Capture the cell that displays the provided text and extract its [X, Y] central coordinate. 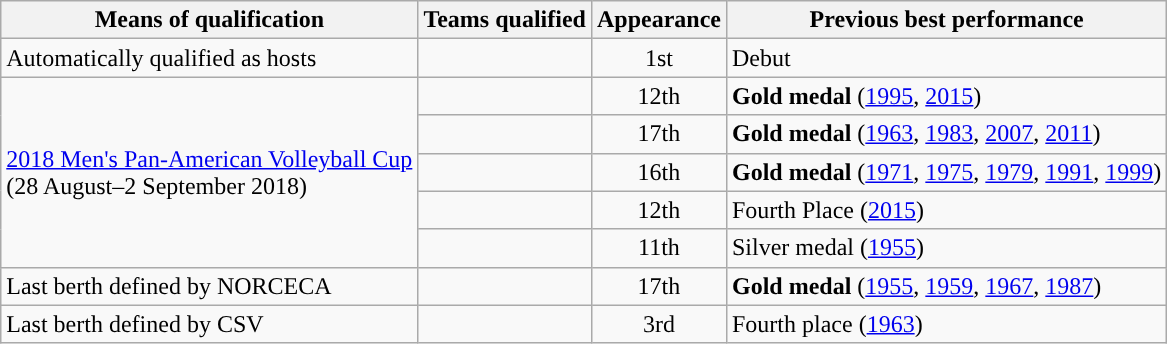
Gold medal (1955, 1959, 1967, 1987) [946, 286]
Silver medal (1955) [946, 248]
3rd [658, 324]
Previous best performance [946, 20]
Last berth defined by CSV [210, 324]
1st [658, 58]
Automatically qualified as hosts [210, 58]
2018 Men's Pan-American Volleyball Cup(28 August–2 September 2018) [210, 172]
Debut [946, 58]
11th [658, 248]
16th [658, 172]
Last berth defined by NORCECA [210, 286]
Fourth Place (2015) [946, 210]
Fourth place (1963) [946, 324]
Gold medal (1963, 1983, 2007, 2011) [946, 134]
Teams qualified [505, 20]
Gold medal (1971, 1975, 1979, 1991, 1999) [946, 172]
Gold medal (1995, 2015) [946, 96]
Appearance [658, 20]
Means of qualification [210, 20]
